Scan for the cell matching the given text and deliver its [X, Y] coordinate at center. 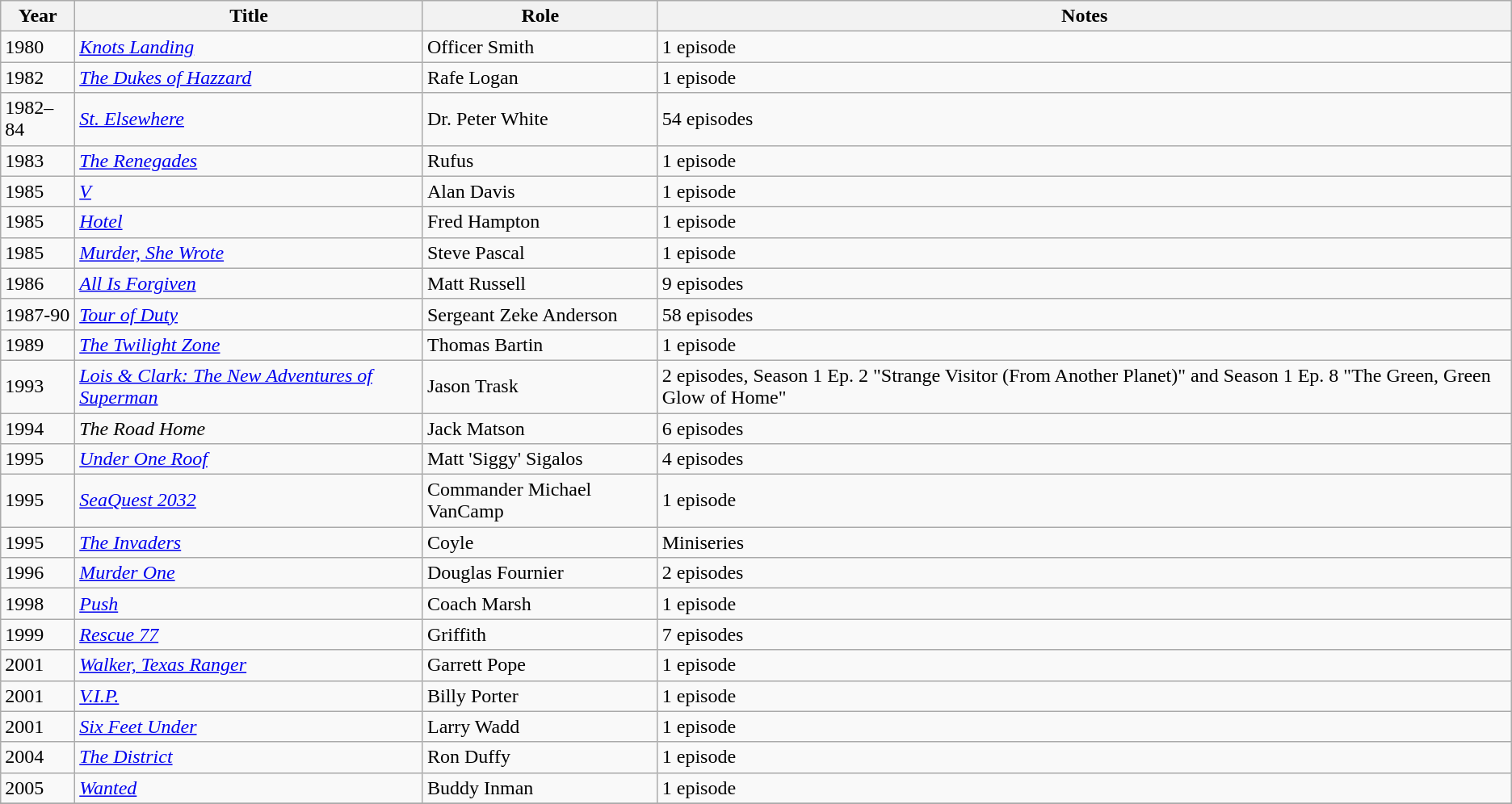
Push [249, 604]
1998 [38, 604]
2 episodes, Season 1 Ep. 2 "Strange Visitor (From Another Planet)" and Season 1 Ep. 8 "The Green, Green Glow of Home" [1084, 386]
Role [540, 16]
Douglas Fournier [540, 573]
Dr. Peter White [540, 119]
Matt Russell [540, 283]
2 episodes [1084, 573]
1987-90 [38, 314]
Officer Smith [540, 47]
1986 [38, 283]
1982 [38, 77]
All Is Forgiven [249, 283]
Lois & Clark: The New Adventures of Superman [249, 386]
Alan Davis [540, 191]
Murder One [249, 573]
Rufus [540, 161]
Under One Roof [249, 459]
Wanted [249, 788]
The Dukes of Hazzard [249, 77]
Matt 'Siggy' Sigalos [540, 459]
The Twilight Zone [249, 345]
1980 [38, 47]
58 episodes [1084, 314]
4 episodes [1084, 459]
Murder, She Wrote [249, 253]
6 episodes [1084, 429]
1982–84 [38, 119]
1993 [38, 386]
Jason Trask [540, 386]
Walker, Texas Ranger [249, 665]
Griffith [540, 634]
1983 [38, 161]
1989 [38, 345]
SeaQuest 2032 [249, 500]
Hotel [249, 222]
9 episodes [1084, 283]
Billy Porter [540, 696]
Six Feet Under [249, 727]
7 episodes [1084, 634]
1999 [38, 634]
1994 [38, 429]
54 episodes [1084, 119]
Coach Marsh [540, 604]
Ron Duffy [540, 757]
The District [249, 757]
Larry Wadd [540, 727]
2004 [38, 757]
Tour of Duty [249, 314]
Garrett Pope [540, 665]
Commander Michael VanCamp [540, 500]
Year [38, 16]
Miniseries [1084, 542]
V.I.P. [249, 696]
Rafe Logan [540, 77]
Notes [1084, 16]
The Invaders [249, 542]
The Road Home [249, 429]
Steve Pascal [540, 253]
Title [249, 16]
The Renegades [249, 161]
St. Elsewhere [249, 119]
Jack Matson [540, 429]
V [249, 191]
Sergeant Zeke Anderson [540, 314]
Coyle [540, 542]
Knots Landing [249, 47]
1996 [38, 573]
Buddy Inman [540, 788]
2005 [38, 788]
Fred Hampton [540, 222]
Thomas Bartin [540, 345]
Rescue 77 [249, 634]
